Pinpoint the cell where the given text exists, returning its (X, Y) midpoint coordinate. 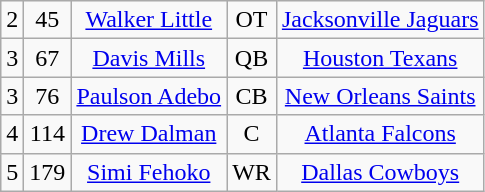
2 (12, 20)
C (252, 134)
Atlanta Falcons (380, 134)
67 (48, 58)
CB (252, 96)
114 (48, 134)
76 (48, 96)
Drew Dalman (149, 134)
Dallas Cowboys (380, 172)
Jacksonville Jaguars (380, 20)
WR (252, 172)
New Orleans Saints (380, 96)
4 (12, 134)
45 (48, 20)
179 (48, 172)
QB (252, 58)
OT (252, 20)
Simi Fehoko (149, 172)
Paulson Adebo (149, 96)
Davis Mills (149, 58)
Houston Texans (380, 58)
5 (12, 172)
Walker Little (149, 20)
